Determine the (x, y) coordinate at the center of the cell enclosing the given text.  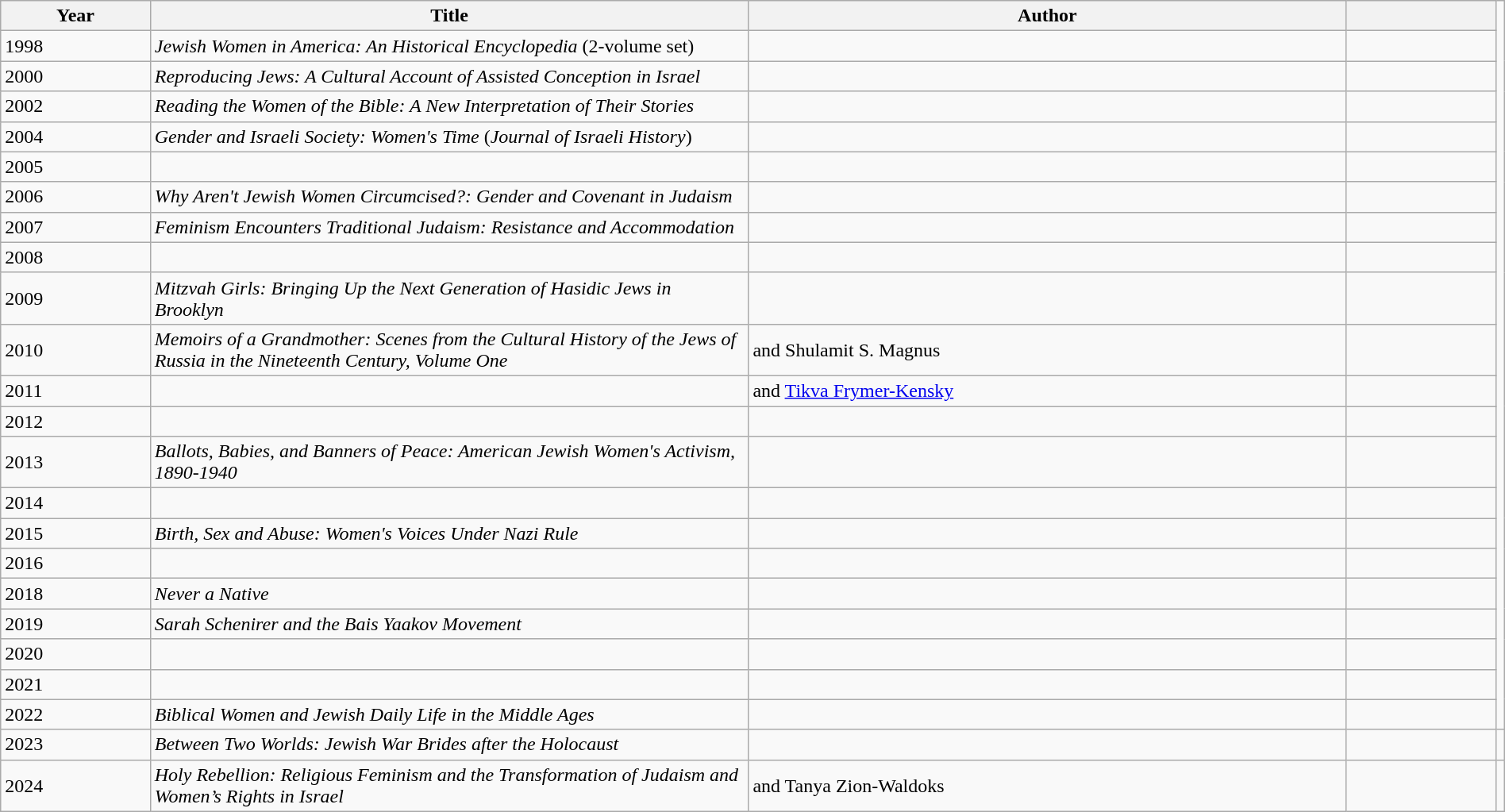
2010 (76, 349)
and Tanya Zion-Waldoks (1048, 786)
Reproducing Jews: A Cultural Account of Assisted Conception in Israel (449, 76)
2002 (76, 106)
2014 (76, 503)
2006 (76, 197)
and Tikva Frymer-Kensky (1048, 391)
2007 (76, 227)
2008 (76, 257)
Title (449, 16)
Mitzvah Girls: Bringing Up the Next Generation of Hasidic Jews in Brooklyn (449, 298)
2004 (76, 137)
2021 (76, 684)
2023 (76, 745)
2016 (76, 564)
Why Aren't Jewish Women Circumcised?: Gender and Covenant in Judaism (449, 197)
Year (76, 16)
Sarah Schenirer and the Bais Yaakov Movement (449, 624)
2005 (76, 167)
Between Two Worlds: Jewish War Brides after the Holocaust (449, 745)
2013 (76, 462)
2015 (76, 533)
2019 (76, 624)
Biblical Women and Jewish Daily Life in the Middle Ages (449, 714)
Memoirs of a Grandmother: Scenes from the Cultural History of the Jews of Russia in the Nineteenth Century, Volume One (449, 349)
2000 (76, 76)
2024 (76, 786)
Never a Native (449, 594)
2009 (76, 298)
Gender and Israeli Society: Women's Time (Journal of Israeli History) (449, 137)
2022 (76, 714)
2012 (76, 421)
2020 (76, 654)
Holy Rebellion: Religious Feminism and the Transformation of Judaism and Women’s Rights in Israel (449, 786)
2011 (76, 391)
1998 (76, 46)
2018 (76, 594)
Feminism Encounters Traditional Judaism: Resistance and Accommodation (449, 227)
Jewish Women in America: An Historical Encyclopedia (2-volume set) (449, 46)
Reading the Women of the Bible: A New Interpretation of Their Stories (449, 106)
Ballots, Babies, and Banners of Peace: American Jewish Women's Activism, 1890-1940 (449, 462)
Birth, Sex and Abuse: Women's Voices Under Nazi Rule (449, 533)
Author (1048, 16)
and Shulamit S. Magnus (1048, 349)
